Search for the cell housing the specified text and yield its [X, Y] center coordinate. 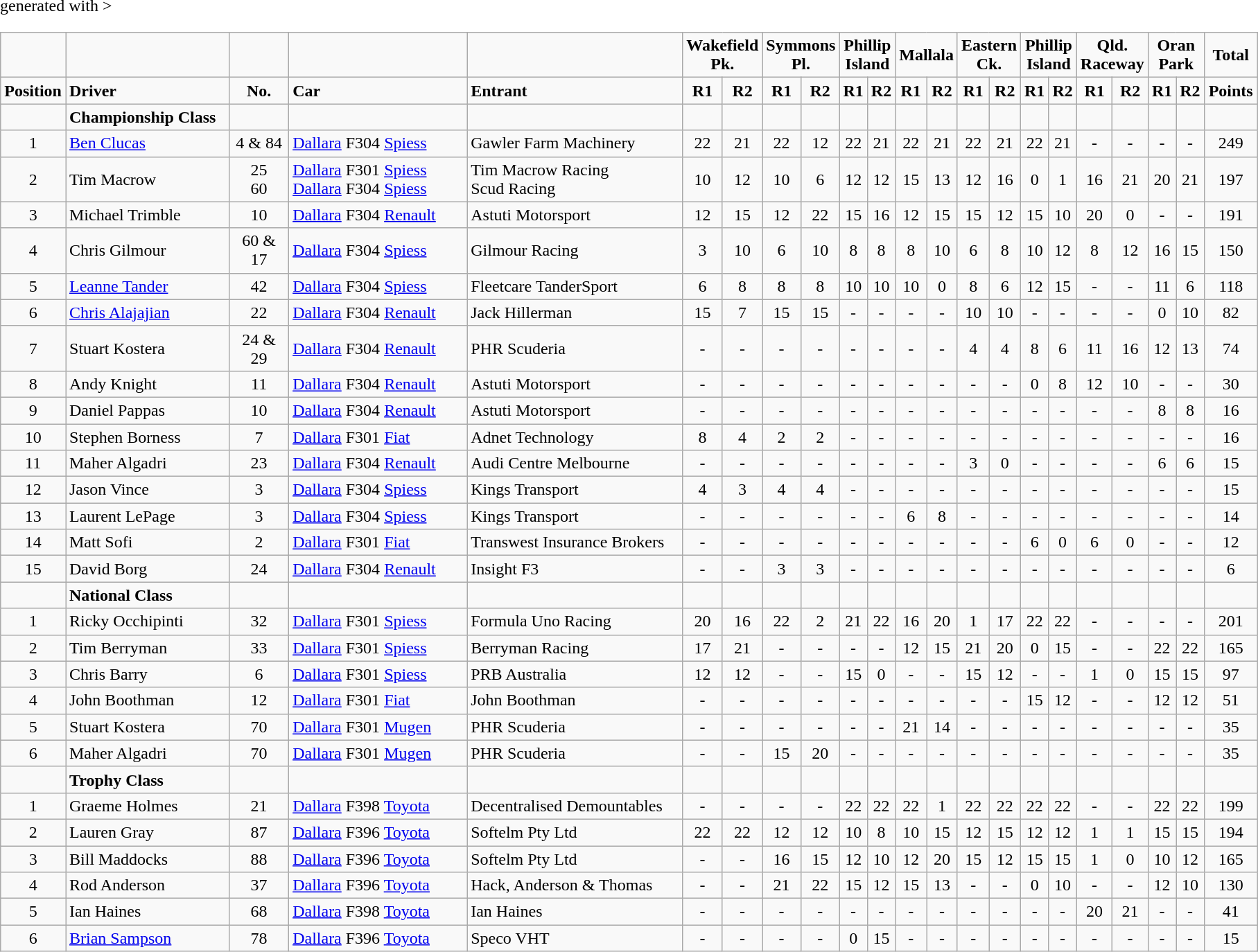
Mallala [927, 55]
Ben Clucas [147, 143]
9 [33, 410]
Graeme Holmes [147, 806]
130 [1231, 885]
51 [1231, 700]
No. [259, 91]
Eastern Ck. [988, 55]
Laurent LePage [147, 516]
Leanne Tander [147, 286]
Gilmour Racing [575, 251]
74 [1231, 348]
60 & 17 [259, 251]
Chris Gilmour [147, 251]
191 [1231, 215]
Rod Anderson [147, 885]
199 [1231, 806]
National Class [147, 595]
Decentralised Demountables [575, 806]
Formula Uno Racing [575, 622]
Symmons Pl. [801, 55]
Driver [147, 91]
Jack Hillerman [575, 312]
Gawler Farm Machinery [575, 143]
Trophy Class [147, 779]
Entrant [575, 91]
Insight F3 [575, 569]
Qld. Raceway [1112, 55]
Transwest Insurance Brokers [575, 543]
David Borg [147, 569]
33 [259, 648]
Championship Class [147, 117]
Brian Sampson [147, 938]
4 & 84 [259, 143]
Andy Knight [147, 384]
37 [259, 885]
PRB Australia [575, 674]
24 [259, 569]
Audi Centre Melbourne [575, 464]
118 [1231, 286]
Tim Berryman [147, 648]
42 [259, 286]
Berryman Racing [575, 648]
Stephen Borness [147, 437]
Chris Alajajian [147, 312]
201 [1231, 622]
Chris Barry [147, 674]
78 [259, 938]
Car [378, 91]
Position [33, 91]
32 [259, 622]
82 [1231, 312]
Dallara F301 SpiessDallara F304 Spiess [378, 179]
97 [1231, 674]
Jason Vince [147, 490]
88 [259, 858]
23 [259, 464]
Tim Macrow RacingScud Racing [575, 179]
Daniel Pappas [147, 410]
41 [1231, 912]
Total [1231, 55]
Wakefield Pk. [722, 55]
150 [1231, 251]
Tim Macrow [147, 179]
Adnet Technology [575, 437]
Points [1231, 91]
Hack, Anderson & Thomas [575, 885]
194 [1231, 832]
Fleetcare TanderSport [575, 286]
87 [259, 832]
Speco VHT [575, 938]
249 [1231, 143]
24 & 29 [259, 348]
Bill Maddocks [147, 858]
30 [1231, 384]
Oran Park [1176, 55]
197 [1231, 179]
Michael Trimble [147, 215]
2560 [259, 179]
Matt Sofi [147, 543]
Lauren Gray [147, 832]
Ricky Occhipinti [147, 622]
68 [259, 912]
